Provide the (x, y) coordinate of the cell's center where the given text is located.  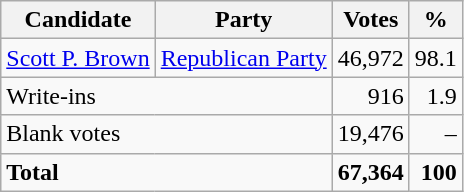
1.9 (436, 96)
Scott P. Brown (78, 58)
% (436, 20)
67,364 (370, 172)
916 (370, 96)
Candidate (78, 20)
Total (166, 172)
Blank votes (166, 134)
– (436, 134)
98.1 (436, 58)
Votes (370, 20)
46,972 (370, 58)
Republican Party (244, 58)
Party (244, 20)
Write-ins (166, 96)
100 (436, 172)
19,476 (370, 134)
